Search for the cell housing the specified text and yield its (x, y) center coordinate. 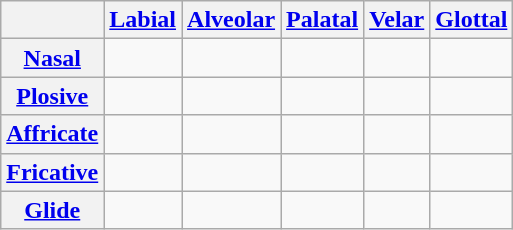
Nasal (52, 58)
Velar (397, 20)
Fricative (52, 172)
Plosive (52, 96)
Palatal (322, 20)
Affricate (52, 134)
Labial (143, 20)
Glide (52, 210)
Alveolar (232, 20)
Glottal (472, 20)
